Scan for the cell matching the given text and deliver its (x, y) coordinate at center. 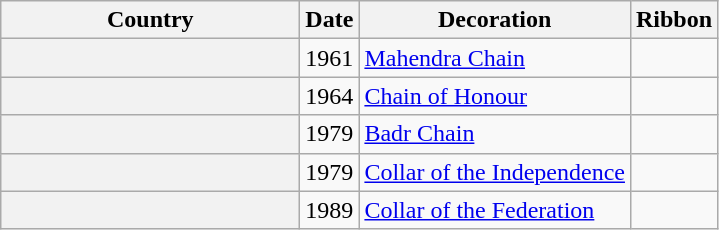
1989 (330, 210)
Ribbon (674, 20)
Collar of the Federation (495, 210)
Date (330, 20)
1961 (330, 58)
Decoration (495, 20)
Chain of Honour (495, 96)
Badr Chain (495, 134)
Mahendra Chain (495, 58)
1964 (330, 96)
Country (150, 20)
Collar of the Independence (495, 172)
